Identify which cell holds the provided text, then report its (X, Y) central coordinate. 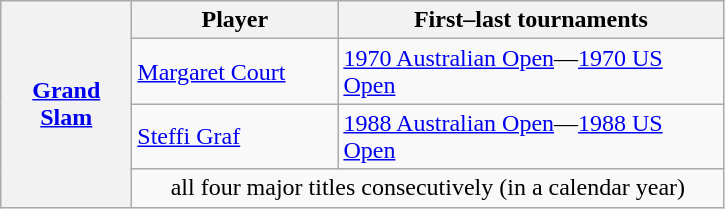
Player (235, 20)
all four major titles consecutively (in a calendar year) (428, 188)
1970 Australian Open—1970 US Open (531, 72)
First–last tournaments (531, 20)
Steffi Graf (235, 136)
Grand Slam (66, 104)
1988 Australian Open—1988 US Open (531, 136)
Margaret Court (235, 72)
